Scan for the cell matching the given text and deliver its [x, y] coordinate at center. 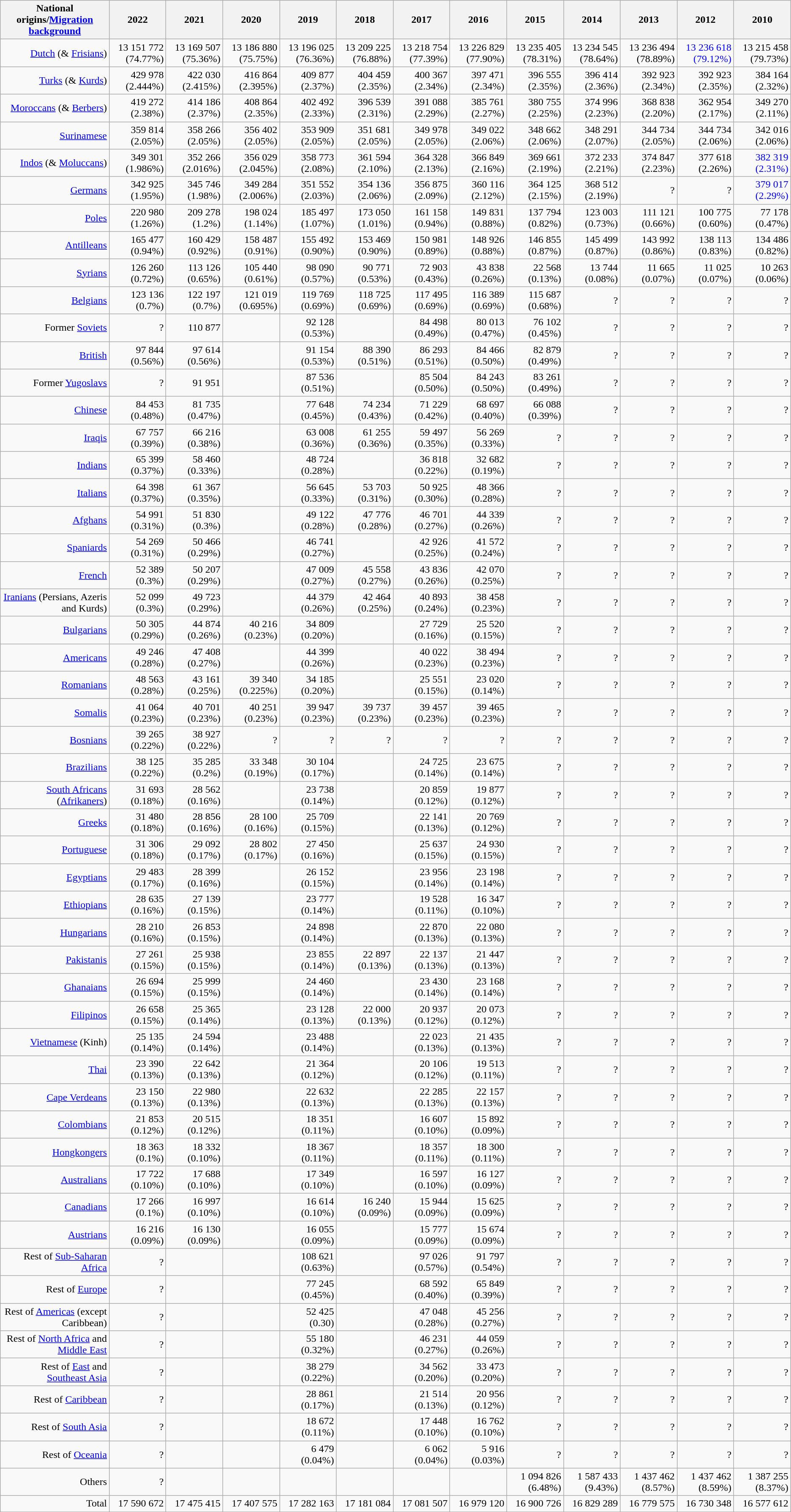
414 186 (2.37%) [194, 108]
39 947 (0.23%) [308, 712]
220 980 (1.26%) [138, 218]
18 332 (0.10%) [194, 1152]
Portuguese [55, 850]
43 838 (0.26%) [478, 273]
28 100 (0.16%) [251, 823]
28 562 (0.16%) [194, 795]
38 458 (0.23%) [478, 602]
21 853 (0.12%) [138, 1124]
18 300 (0.11%) [478, 1152]
Ethiopians [55, 905]
117 495 (0.69%) [421, 300]
368 838 (2.20%) [649, 108]
38 927 (0.22%) [194, 740]
23 738 (0.14%) [308, 795]
Rest of Caribbean [55, 1400]
23 855 (0.14%) [308, 960]
84 243 (0.50%) [478, 383]
20 956 (0.12%) [478, 1400]
34 185 (0.20%) [308, 685]
61 367 (0.35%) [194, 492]
173 050 (1.01%) [365, 218]
Chinese [55, 411]
16 347 (0.10%) [478, 905]
Antilleans [55, 245]
17 266 (0.1%) [138, 1207]
185 497 (1.07%) [308, 218]
351 552 (2.03%) [308, 190]
16 900 726 [535, 1504]
16 607 (0.10%) [421, 1124]
54 991 (0.31%) [138, 520]
49 723 (0.29%) [194, 602]
364 328 (2.13%) [421, 163]
Somalis [55, 712]
25 520 (0.15%) [478, 630]
23 020 (0.14%) [478, 685]
Thai [55, 1069]
349 978 (2.05%) [421, 135]
374 847 (2.23%) [649, 163]
Others [55, 1482]
31 480 (0.18%) [138, 823]
44 379 (0.26%) [308, 602]
49 246 (0.28%) [138, 657]
6 479 (0.04%) [308, 1455]
137 794 (0.82%) [535, 218]
Rest of Oceania [55, 1455]
26 152 (0.15%) [308, 878]
16 127 (0.09%) [478, 1179]
38 125 (0.22%) [138, 767]
50 207 (0.29%) [194, 575]
84 466 (0.50%) [478, 355]
392 923 (2.34%) [649, 80]
374 996 (2.23%) [592, 108]
2019 [308, 20]
429 978 (2.444%) [138, 80]
198 024 (1.14%) [251, 218]
47 776 (0.28%) [365, 520]
65 399 (0.37%) [138, 465]
369 661 (2.19%) [535, 163]
28 210 (0.16%) [138, 933]
23 675 (0.14%) [478, 767]
Austrians [55, 1234]
24 594 (0.14%) [194, 1042]
400 367 (2.34%) [421, 80]
146 855 (0.87%) [535, 245]
Hungarians [55, 933]
38 279 (0.22%) [308, 1372]
Dutch (& Frisians) [55, 53]
356 029 (2.045%) [251, 163]
Former Soviets [55, 328]
1 587 433 (9.43%) [592, 1482]
16 216 (0.09%) [138, 1234]
23 128 (0.13%) [308, 1014]
97 026 (0.57%) [421, 1262]
53 703 (0.31%) [365, 492]
1 437 462 (8.57%) [649, 1482]
22 137 (0.13%) [421, 960]
Indos (& Moluccans) [55, 163]
46 231 (0.27%) [421, 1345]
1 387 255 (8.37%) [762, 1482]
24 460 (0.14%) [308, 987]
91 797 (0.54%) [478, 1262]
368 512 (2.19%) [592, 190]
39 737 (0.23%) [365, 712]
48 563 (0.28%) [138, 685]
113 126 (0.65%) [194, 273]
British [55, 355]
47 408 (0.27%) [194, 657]
86 293 (0.51%) [421, 355]
16 997 (0.10%) [194, 1207]
17 475 415 [194, 1504]
56 269 (0.33%) [478, 438]
92 128 (0.53%) [308, 328]
402 492 (2.33%) [308, 108]
47 009 (0.27%) [308, 575]
23 430 (0.14%) [421, 987]
23 777 (0.14%) [308, 905]
397 471 (2.34%) [478, 80]
2010 [762, 20]
26 694 (0.15%) [138, 987]
25 999 (0.15%) [194, 987]
38 494 (0.23%) [478, 657]
28 802 (0.17%) [251, 850]
87 536 (0.51%) [308, 383]
84 498 (0.49%) [421, 328]
34 562 (0.20%) [421, 1372]
18 672 (0.11%) [308, 1427]
2021 [194, 20]
41 064 (0.23%) [138, 712]
23 198 (0.14%) [478, 878]
25 938 (0.15%) [194, 960]
349 022 (2.06%) [478, 135]
2016 [478, 20]
16 240 (0.09%) [365, 1207]
6 062 (0.04%) [421, 1455]
16 829 289 [592, 1504]
Rest of North Africa and Middle East [55, 1345]
13 169 507 (75.36%) [194, 53]
Surinamese [55, 135]
20 859 (0.12%) [421, 795]
72 903 (0.43%) [421, 273]
97 614 (0.56%) [194, 355]
45 256 (0.27%) [478, 1317]
16 762 (0.10%) [478, 1427]
126 260 (0.72%) [138, 273]
39 265 (0.22%) [138, 740]
361 594 (2.10%) [365, 163]
2014 [592, 20]
40 216 (0.23%) [251, 630]
123 136 (0.7%) [138, 300]
Former Yugoslavs [55, 383]
356 875 (2.09%) [421, 190]
Bosnians [55, 740]
98 090 (0.57%) [308, 273]
364 125 (2.15%) [535, 190]
22 568 (0.13%) [535, 273]
21 447 (0.13%) [478, 960]
149 831 (0.88%) [478, 218]
13 218 754 (77.39%) [421, 53]
161 158 (0.94%) [421, 218]
342 016 (2.06%) [762, 135]
77 178 (0.47%) [762, 218]
110 877 [194, 328]
382 319 (2.31%) [762, 163]
100 775 (0.60%) [705, 218]
138 113 (0.83%) [705, 245]
377 618 (2.26%) [705, 163]
13 215 458 (79.73%) [762, 53]
25 135 (0.14%) [138, 1042]
27 139 (0.15%) [194, 905]
28 399 (0.16%) [194, 878]
358 773 (2.08%) [308, 163]
90 771 (0.53%) [365, 273]
16 130 (0.09%) [194, 1234]
209 278 (1.2%) [194, 218]
68 697 (0.40%) [478, 411]
19 528 (0.11%) [421, 905]
31 693 (0.18%) [138, 795]
44 339 (0.26%) [478, 520]
46 741 (0.27%) [308, 547]
24 930 (0.15%) [478, 850]
15 777 (0.09%) [421, 1234]
28 635 (0.16%) [138, 905]
21 364 (0.12%) [308, 1069]
39 340 (0.225%) [251, 685]
Cape Verdeans [55, 1097]
French [55, 575]
353 909 (2.05%) [308, 135]
396 555 (2.35%) [535, 80]
77 245 (0.45%) [308, 1290]
13 744 (0.08%) [592, 273]
Brazilians [55, 767]
33 473 (0.20%) [478, 1372]
17 181 084 [365, 1504]
22 870 (0.13%) [421, 933]
64 398 (0.37%) [138, 492]
16 779 575 [649, 1504]
15 674 (0.09%) [478, 1234]
51 830 (0.3%) [194, 520]
50 466 (0.29%) [194, 547]
82 879 (0.49%) [535, 355]
16 055 (0.09%) [308, 1234]
24 898 (0.14%) [308, 933]
68 592 (0.40%) [421, 1290]
21 514 (0.13%) [421, 1400]
13 236 494 (78.89%) [649, 53]
111 121 (0.66%) [649, 218]
348 291 (2.07%) [592, 135]
18 367 (0.11%) [308, 1152]
23 168 (0.14%) [478, 987]
50 925 (0.30%) [421, 492]
119 769 (0.69%) [308, 300]
409 877 (2.37%) [308, 80]
45 558 (0.27%) [365, 575]
25 551 (0.15%) [421, 685]
22 980 (0.13%) [194, 1097]
54 269 (0.31%) [138, 547]
52 099 (0.3%) [138, 602]
26 853 (0.15%) [194, 933]
Germans [55, 190]
16 614 (0.10%) [308, 1207]
22 023 (0.13%) [421, 1042]
Poles [55, 218]
Total [55, 1504]
13 235 405 (78.31%) [535, 53]
16 577 612 [762, 1504]
358 266 (2.05%) [194, 135]
108 621 (0.63%) [308, 1262]
25 709 (0.15%) [308, 823]
Moroccans (& Berbers) [55, 108]
118 725 (0.69%) [365, 300]
23 390 (0.13%) [138, 1069]
29 092 (0.17%) [194, 850]
Syrians [55, 273]
22 897 (0.13%) [365, 960]
Indians [55, 465]
88 390 (0.51%) [365, 355]
South Africans (Afrikaners) [55, 795]
59 497 (0.35%) [421, 438]
27 450 (0.16%) [308, 850]
123 003 (0.73%) [592, 218]
Rest of Europe [55, 1290]
122 197 (0.7%) [194, 300]
15 944 (0.09%) [421, 1207]
39 465 (0.23%) [478, 712]
44 874 (0.26%) [194, 630]
42 464 (0.25%) [365, 602]
31 306 (0.18%) [138, 850]
17 590 672 [138, 1504]
17 448 (0.10%) [421, 1427]
134 486 (0.82%) [762, 245]
143 992 (0.86%) [649, 245]
25 365 (0.14%) [194, 1014]
1 094 826 (6.48%) [535, 1482]
13 226 829 (77.90%) [478, 53]
National origins/Migration background [55, 20]
17 407 575 [251, 1504]
2013 [649, 20]
20 769 (0.12%) [478, 823]
24 725 (0.14%) [421, 767]
419 272 (2.38%) [138, 108]
67 757 (0.39%) [138, 438]
Bulgarians [55, 630]
115 687 (0.68%) [535, 300]
36 818 (0.22%) [421, 465]
13 209 225 (76.88%) [365, 53]
91 951 [194, 383]
49 122 (0.28%) [308, 520]
356 402 (2.05%) [251, 135]
10 263 (0.06%) [762, 273]
155 492 (0.90%) [308, 245]
11 025 (0.07%) [705, 273]
48 366 (0.28%) [478, 492]
Turks (& Kurds) [55, 80]
61 255 (0.36%) [365, 438]
81 735 (0.47%) [194, 411]
116 389 (0.69%) [478, 300]
44 399 (0.26%) [308, 657]
22 080 (0.13%) [478, 933]
2015 [535, 20]
43 836 (0.26%) [421, 575]
2018 [365, 20]
Ghanaians [55, 987]
Hongkongers [55, 1152]
Pakistanis [55, 960]
52 389 (0.3%) [138, 575]
Spaniards [55, 547]
384 164 (2.32%) [762, 80]
380 755 (2.25%) [535, 108]
Afghans [55, 520]
13 236 618 (79.12%) [705, 53]
20 106 (0.12%) [421, 1069]
Iraqis [55, 438]
97 844 (0.56%) [138, 355]
71 229 (0.42%) [421, 411]
153 469 (0.90%) [365, 245]
Colombians [55, 1124]
2022 [138, 20]
416 864 (2.395%) [251, 80]
74 234 (0.43%) [365, 411]
22 632 (0.13%) [308, 1097]
160 429 (0.92%) [194, 245]
40 251 (0.23%) [251, 712]
348 662 (2.06%) [535, 135]
408 864 (2.35%) [251, 108]
27 729 (0.16%) [421, 630]
13 234 545 (78.64%) [592, 53]
23 150 (0.13%) [138, 1097]
121 019 (0.695%) [251, 300]
Rest of East and Southeast Asia [55, 1372]
41 572 (0.24%) [478, 547]
40 893 (0.24%) [421, 602]
Italians [55, 492]
Canadians [55, 1207]
20 515 (0.12%) [194, 1124]
21 435 (0.13%) [478, 1042]
20 937 (0.12%) [421, 1014]
17 282 163 [308, 1504]
15 892 (0.09%) [478, 1124]
22 285 (0.13%) [421, 1097]
Romanians [55, 685]
2012 [705, 20]
22 000 (0.13%) [365, 1014]
Rest of South Asia [55, 1427]
19 877 (0.12%) [478, 795]
22 141 (0.13%) [421, 823]
354 136 (2.06%) [365, 190]
50 305 (0.29%) [138, 630]
26 658 (0.15%) [138, 1014]
360 116 (2.12%) [478, 190]
11 665 (0.07%) [649, 273]
349 284 (2.006%) [251, 190]
27 261 (0.15%) [138, 960]
42 070 (0.25%) [478, 575]
17 349 (0.10%) [308, 1179]
63 008 (0.36%) [308, 438]
44 059 (0.26%) [478, 1345]
Filipinos [55, 1014]
342 925 (1.95%) [138, 190]
349 301 (1.986%) [138, 163]
344 734 (2.05%) [649, 135]
46 701 (0.27%) [421, 520]
66 216 (0.38%) [194, 438]
23 956 (0.14%) [421, 878]
352 266 (2.016%) [194, 163]
39 457 (0.23%) [421, 712]
84 453 (0.48%) [138, 411]
19 513 (0.11%) [478, 1069]
13 151 772 (74.77%) [138, 53]
379 017 (2.29%) [762, 190]
91 154 (0.53%) [308, 355]
359 814 (2.05%) [138, 135]
150 981 (0.89%) [421, 245]
16 597 (0.10%) [421, 1179]
13 196 025 (76.36%) [308, 53]
66 088 (0.39%) [535, 411]
76 102 (0.45%) [535, 328]
1 437 462 (8.59%) [705, 1482]
29 483 (0.17%) [138, 878]
65 849 (0.39%) [478, 1290]
351 681 (2.05%) [365, 135]
158 487 (0.91%) [251, 245]
Australians [55, 1179]
105 440 (0.61%) [251, 273]
77 648 (0.45%) [308, 411]
52 425 (0.30) [308, 1317]
48 724 (0.28%) [308, 465]
42 926 (0.25%) [421, 547]
35 285 (0.2%) [194, 767]
30 104 (0.17%) [308, 767]
33 348 (0.19%) [251, 767]
55 180 (0.32%) [308, 1345]
148 926 (0.88%) [478, 245]
17 688 (0.10%) [194, 1179]
404 459 (2.35%) [365, 80]
15 625 (0.09%) [478, 1207]
80 013 (0.47%) [478, 328]
23 488 (0.14%) [308, 1042]
Rest of Sub-Saharan Africa [55, 1262]
349 270 (2.11%) [762, 108]
165 477 (0.94%) [138, 245]
2017 [421, 20]
344 734 (2.06%) [705, 135]
18 351 (0.11%) [308, 1124]
20 073 (0.12%) [478, 1014]
56 645 (0.33%) [308, 492]
Americans [55, 657]
16 730 348 [705, 1504]
17 081 507 [421, 1504]
58 460 (0.33%) [194, 465]
396 539 (2.31%) [365, 108]
Iranians (Persians, Azeris and Kurds) [55, 602]
13 186 880 (75.75%) [251, 53]
25 637 (0.15%) [421, 850]
Greeks [55, 823]
83 261 (0.49%) [535, 383]
Rest of Americas (except Caribbean) [55, 1317]
85 504 (0.50%) [421, 383]
47 048 (0.28%) [421, 1317]
Egyptians [55, 878]
28 856 (0.16%) [194, 823]
2020 [251, 20]
Belgians [55, 300]
28 861 (0.17%) [308, 1400]
Vietnamese (Kinh) [55, 1042]
43 161 (0.25%) [194, 685]
391 088 (2.29%) [421, 108]
40 022 (0.23%) [421, 657]
345 746 (1.98%) [194, 190]
17 722 (0.10%) [138, 1179]
362 954 (2.17%) [705, 108]
385 761 (2.27%) [478, 108]
5 916 (0.03%) [478, 1455]
16 979 120 [478, 1504]
422 030 (2.415%) [194, 80]
366 849 (2.16%) [478, 163]
392 923 (2.35%) [705, 80]
18 363 (0.1%) [138, 1152]
40 701 (0.23%) [194, 712]
18 357 (0.11%) [421, 1152]
145 499 (0.87%) [592, 245]
32 682 (0.19%) [478, 465]
396 414 (2.36%) [592, 80]
22 642 (0.13%) [194, 1069]
22 157 (0.13%) [478, 1097]
34 809 (0.20%) [308, 630]
372 233 (2.21%) [592, 163]
